Locate the cell with the specified text and output its [X, Y] center coordinate. 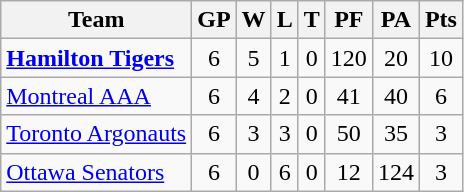
W [254, 20]
4 [254, 96]
PF [348, 20]
10 [440, 58]
GP [214, 20]
12 [348, 172]
Ottawa Senators [96, 172]
20 [396, 58]
35 [396, 134]
41 [348, 96]
PA [396, 20]
124 [396, 172]
120 [348, 58]
5 [254, 58]
1 [284, 58]
Pts [440, 20]
T [312, 20]
Hamilton Tigers [96, 58]
L [284, 20]
Toronto Argonauts [96, 134]
2 [284, 96]
Team [96, 20]
40 [396, 96]
Montreal AAA [96, 96]
50 [348, 134]
